Scan for the cell matching the given text and deliver its (X, Y) coordinate at center. 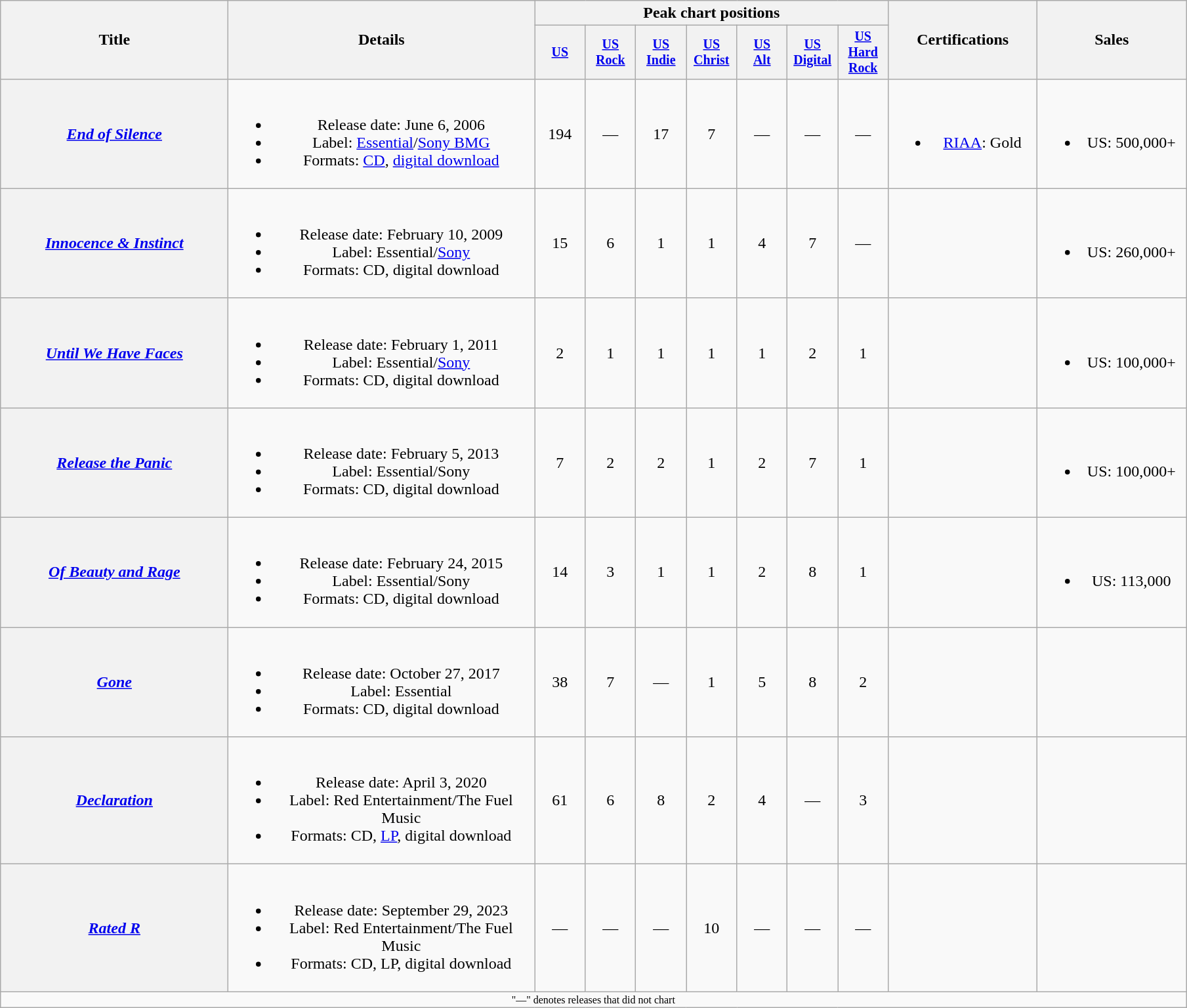
Release date: February 5, 2013Label: Essential/SonyFormats: CD, digital download (382, 462)
17 (661, 134)
USRock (610, 52)
Peak chart positions (711, 13)
US: 113,000 (1112, 572)
Release date: June 6, 2006Label: Essential/Sony BMGFormats: CD, digital download (382, 134)
USDigital (812, 52)
Details (382, 40)
Gone (114, 682)
Until We Have Faces (114, 353)
Sales (1112, 40)
USChrist (711, 52)
US: 500,000+ (1112, 134)
Release date: April 3, 2020Label: Red Entertainment/The Fuel MusicFormats: CD, LP, digital download (382, 801)
RIAA: Gold (963, 134)
61 (560, 801)
Declaration (114, 801)
Certifications (963, 40)
Of Beauty and Rage (114, 572)
"—" denotes releases that did not chart (593, 999)
Release date: September 29, 2023Label: Red Entertainment/The Fuel MusicFormats: CD, LP, digital download (382, 928)
Release date: October 27, 2017Label: EssentialFormats: CD, digital download (382, 682)
Release the Panic (114, 462)
USAlt (762, 52)
Title (114, 40)
5 (762, 682)
194 (560, 134)
38 (560, 682)
10 (711, 928)
Rated R (114, 928)
USIndie (661, 52)
US: 260,000+ (1112, 243)
Innocence & Instinct (114, 243)
Release date: February 24, 2015Label: Essential/SonyFormats: CD, digital download (382, 572)
US (560, 52)
Release date: February 1, 2011Label: Essential/SonyFormats: CD, digital download (382, 353)
End of Silence (114, 134)
USHard Rock (864, 52)
15 (560, 243)
Release date: February 10, 2009Label: Essential/SonyFormats: CD, digital download (382, 243)
14 (560, 572)
